Find where the given text appears and provide that cell's center as [x, y] coordinate. 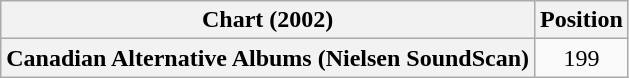
Canadian Alternative Albums (Nielsen SoundScan) [268, 58]
199 [582, 58]
Position [582, 20]
Chart (2002) [268, 20]
